Extract the [X, Y] coordinate from the center of the cell holding the provided text.  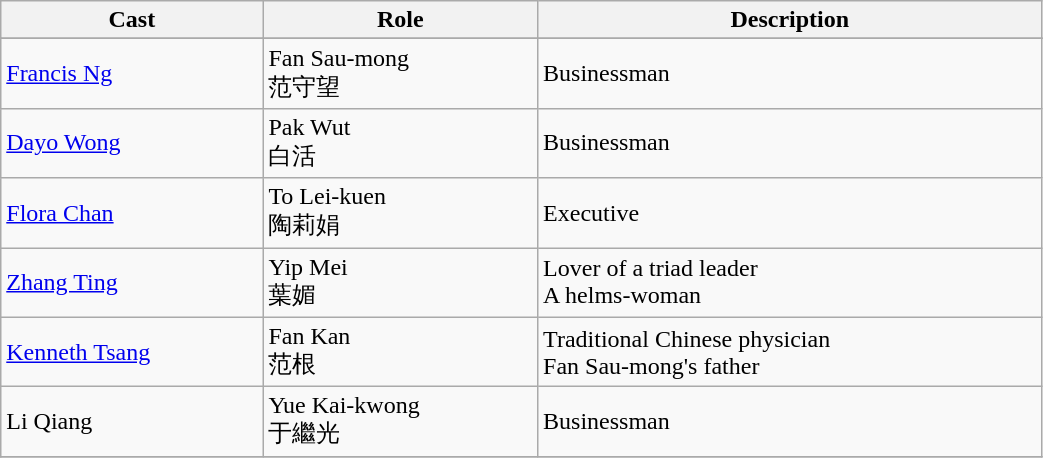
Kenneth Tsang [132, 352]
Fan Kan范根 [400, 352]
Cast [132, 20]
Li Qiang [132, 422]
Lover of a triad leaderA helms-woman [790, 283]
Traditional Chinese physicianFan Sau-mong's father [790, 352]
Zhang Ting [132, 283]
Yue Kai-kwong于繼光 [400, 422]
Yip Mei葉媚 [400, 283]
Francis Ng [132, 74]
To Lei-kuen陶莉娟 [400, 213]
Pak Wut白活 [400, 143]
Flora Chan [132, 213]
Fan Sau-mong范守望 [400, 74]
Dayo Wong [132, 143]
Description [790, 20]
Executive [790, 213]
Role [400, 20]
